Identify which cell holds the provided text, then report its (x, y) central coordinate. 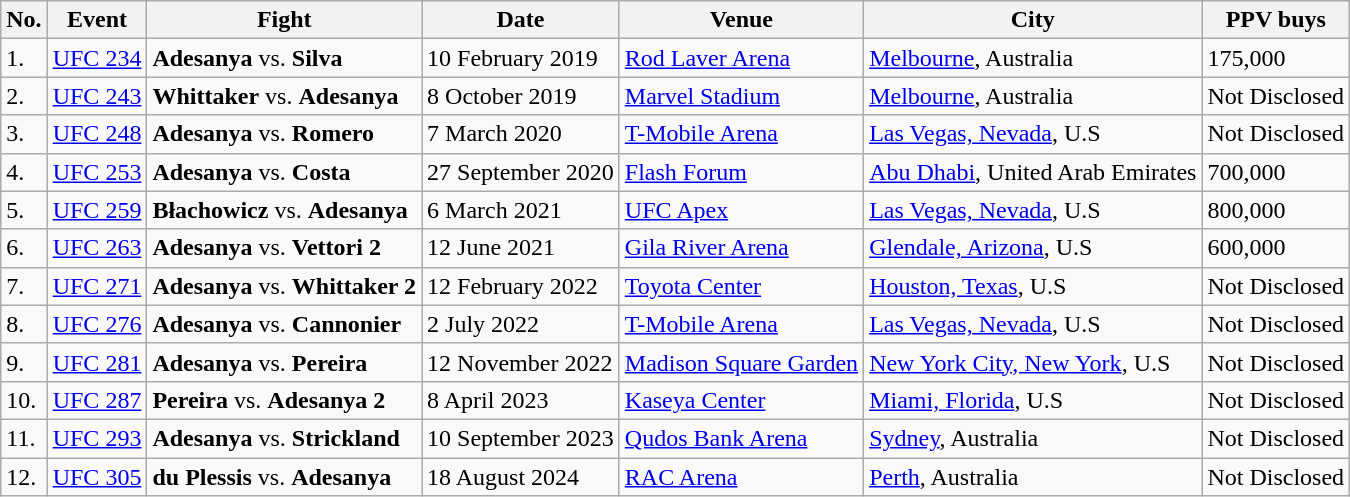
UFC 259 (97, 210)
10 September 2023 (521, 438)
10 February 2019 (521, 58)
6 March 2021 (521, 210)
UFC 253 (97, 172)
8 October 2019 (521, 96)
3. (24, 134)
Adesanya vs. Vettori 2 (284, 248)
Whittaker vs. Adesanya (284, 96)
9. (24, 362)
10. (24, 400)
UFC 243 (97, 96)
UFC 287 (97, 400)
Adesanya vs. Strickland (284, 438)
1. (24, 58)
Toyota Center (741, 286)
UFC Apex (741, 210)
11. (24, 438)
12. (24, 477)
Date (521, 20)
Houston, Texas, U.S (1033, 286)
Adesanya vs. Silva (284, 58)
600,000 (1276, 248)
18 August 2024 (521, 477)
6. (24, 248)
Adesanya vs. Costa (284, 172)
Pereira vs. Adesanya 2 (284, 400)
Adesanya vs. Romero (284, 134)
Adesanya vs. Whittaker 2 (284, 286)
175,000 (1276, 58)
City (1033, 20)
8 April 2023 (521, 400)
UFC 276 (97, 324)
Abu Dhabi, United Arab Emirates (1033, 172)
Błachowicz vs. Adesanya (284, 210)
27 September 2020 (521, 172)
Qudos Bank Arena (741, 438)
Fight (284, 20)
7. (24, 286)
Marvel Stadium (741, 96)
Adesanya vs. Cannonier (284, 324)
Adesanya vs. Pereira (284, 362)
Kaseya Center (741, 400)
Sydney, Australia (1033, 438)
UFC 305 (97, 477)
5. (24, 210)
8. (24, 324)
UFC 263 (97, 248)
PPV buys (1276, 20)
2 July 2022 (521, 324)
Perth, Australia (1033, 477)
Venue (741, 20)
12 June 2021 (521, 248)
UFC 271 (97, 286)
4. (24, 172)
UFC 281 (97, 362)
UFC 248 (97, 134)
No. (24, 20)
Gila River Arena (741, 248)
RAC Arena (741, 477)
7 March 2020 (521, 134)
du Plessis vs. Adesanya (284, 477)
Event (97, 20)
12 November 2022 (521, 362)
New York City, New York, U.S (1033, 362)
2. (24, 96)
Madison Square Garden (741, 362)
800,000 (1276, 210)
UFC 293 (97, 438)
12 February 2022 (521, 286)
700,000 (1276, 172)
Flash Forum (741, 172)
Rod Laver Arena (741, 58)
Glendale, Arizona, U.S (1033, 248)
UFC 234 (97, 58)
Miami, Florida, U.S (1033, 400)
